Provide the [X, Y] coordinate of the cell's center where the given text is located.  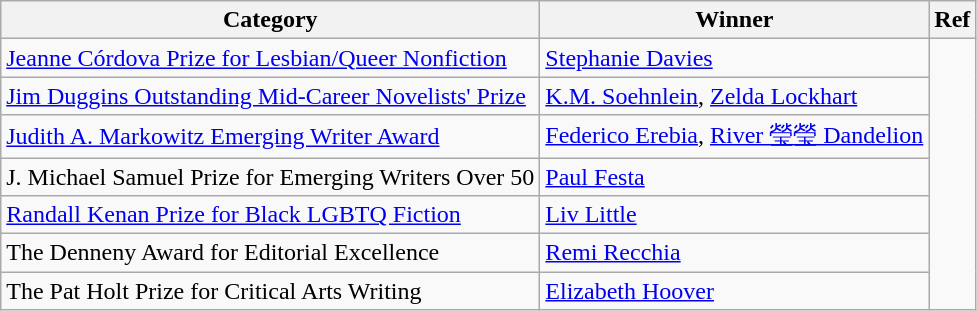
Stephanie Davies [734, 58]
Randall Kenan Prize for Black LGBTQ Fiction [270, 215]
Federico Erebia, River 瑩瑩 Dandelion [734, 136]
Winner [734, 20]
Jim Duggins Outstanding Mid-Career Novelists' Prize [270, 96]
The Pat Holt Prize for Critical Arts Writing [270, 291]
J. Michael Samuel Prize for Emerging Writers Over 50 [270, 177]
Remi Recchia [734, 253]
Elizabeth Hoover [734, 291]
Paul Festa [734, 177]
Ref [952, 20]
Judith A. Markowitz Emerging Writer Award [270, 136]
Category [270, 20]
The Denneny Award for Editorial Excellence [270, 253]
Liv Little [734, 215]
Jeanne Córdova Prize for Lesbian/Queer Nonfiction [270, 58]
K.M. Soehnlein, Zelda Lockhart [734, 96]
